Identify which cell holds the provided text, then report its (X, Y) central coordinate. 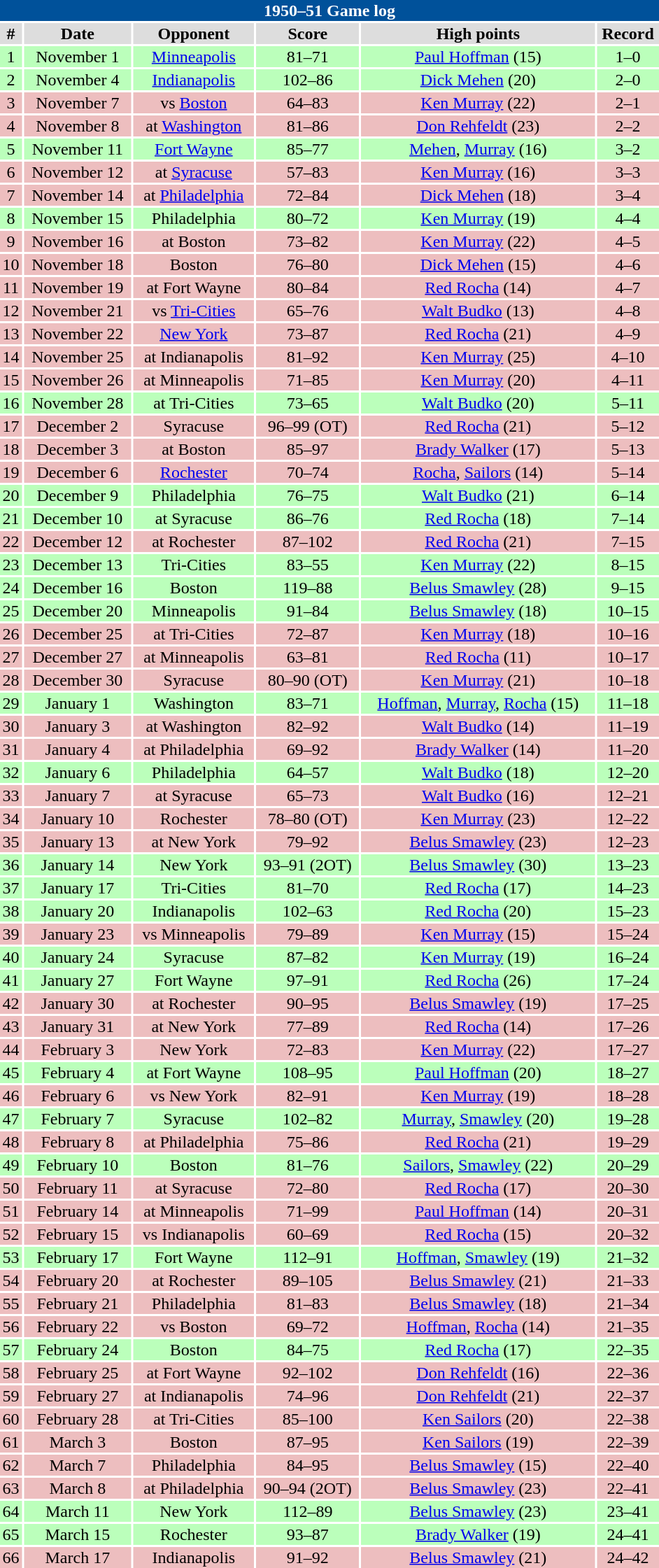
37 (11, 888)
13 (11, 334)
February 22 (78, 1327)
4–6 (628, 264)
19 (11, 472)
February 15 (78, 1234)
January 7 (78, 796)
January 17 (78, 888)
24–41 (628, 1534)
29 (11, 703)
60 (11, 1419)
44 (11, 1050)
Rocha, Sailors (14) (479, 472)
21 (11, 518)
Hoffman, Rocha (14) (479, 1327)
80–84 (308, 288)
1950–51 Game log (329, 10)
11–18 (628, 703)
3 (11, 103)
83–71 (308, 703)
34 (11, 819)
90–95 (308, 1003)
5–13 (628, 449)
72–87 (308, 634)
17 (11, 426)
Don Rehfeldt (16) (479, 1373)
39 (11, 934)
vs Tri-Cities (194, 311)
November 15 (78, 218)
72–83 (308, 1050)
January 3 (78, 726)
January 24 (78, 957)
6–14 (628, 495)
4–7 (628, 288)
Dick Mehen (20) (479, 80)
November 1 (78, 57)
January 20 (78, 911)
7–15 (628, 542)
81–70 (308, 888)
December 13 (78, 565)
65–76 (308, 311)
February 4 (78, 1073)
Walt Budko (20) (479, 403)
11–20 (628, 749)
57–83 (308, 172)
74–96 (308, 1396)
Belus Smawley (28) (479, 588)
18 (11, 449)
5 (11, 149)
12–21 (628, 796)
High points (479, 34)
46 (11, 1096)
58 (11, 1373)
4–9 (628, 334)
February 20 (78, 1280)
87–95 (308, 1442)
Record (628, 34)
10–18 (628, 680)
Brady Walker (19) (479, 1534)
December 27 (78, 657)
November 12 (78, 172)
2–2 (628, 126)
December 2 (78, 426)
February 17 (78, 1257)
February 27 (78, 1396)
81–83 (308, 1304)
11–19 (628, 726)
January 4 (78, 749)
Ken Murray (15) (479, 934)
Score (308, 34)
7–14 (628, 518)
52 (11, 1234)
15 (11, 380)
93–87 (308, 1534)
43 (11, 1026)
119–88 (308, 588)
22 (11, 542)
December 25 (78, 634)
January 14 (78, 865)
December 6 (78, 472)
16 (11, 403)
81–86 (308, 126)
Don Rehfeldt (21) (479, 1396)
83–55 (308, 565)
66 (11, 1558)
February 21 (78, 1304)
10–15 (628, 611)
5–11 (628, 403)
19–28 (628, 1119)
Belus Smawley (19) (479, 1003)
63–81 (308, 657)
March 8 (78, 1488)
4–8 (628, 311)
22–35 (628, 1350)
vs Minneapolis (194, 934)
12–23 (628, 842)
Don Rehfeldt (23) (479, 126)
55 (11, 1304)
8 (11, 218)
70–74 (308, 472)
Opponent (194, 34)
48 (11, 1142)
Walt Budko (16) (479, 796)
86–76 (308, 518)
January 6 (78, 772)
35 (11, 842)
60–69 (308, 1234)
January 1 (78, 703)
Washington (194, 703)
22–41 (628, 1488)
64–83 (308, 103)
24 (11, 588)
Brady Walker (14) (479, 749)
22–38 (628, 1419)
65 (11, 1534)
11 (11, 288)
102–86 (308, 80)
14 (11, 357)
17–25 (628, 1003)
87–102 (308, 542)
Hoffman, Smawley (19) (479, 1257)
4–5 (628, 241)
January 30 (78, 1003)
45 (11, 1073)
53 (11, 1257)
79–89 (308, 934)
February 8 (78, 1142)
8–15 (628, 565)
February 14 (78, 1211)
Ken Murray (18) (479, 634)
24–42 (628, 1558)
28 (11, 680)
20 (11, 495)
26 (11, 634)
51 (11, 1211)
78–80 (OT) (308, 819)
Sailors, Smawley (22) (479, 1165)
71–85 (308, 380)
69–92 (308, 749)
February 3 (78, 1050)
November 18 (78, 264)
81–71 (308, 57)
Walt Budko (18) (479, 772)
Belus Smawley (30) (479, 865)
50 (11, 1188)
18–27 (628, 1073)
Walt Budko (21) (479, 495)
February 25 (78, 1373)
Red Rocha (15) (479, 1234)
Red Rocha (26) (479, 980)
March 11 (78, 1511)
54 (11, 1280)
87–82 (308, 957)
96–99 (OT) (308, 426)
85–77 (308, 149)
56 (11, 1327)
15–24 (628, 934)
61 (11, 1442)
Dick Mehen (15) (479, 264)
65–73 (308, 796)
Hoffman, Murray, Rocha (15) (479, 703)
January 31 (78, 1026)
12 (11, 311)
December 30 (78, 680)
March 17 (78, 1558)
22–40 (628, 1465)
3–4 (628, 195)
32 (11, 772)
81–76 (308, 1165)
84–75 (308, 1350)
November 7 (78, 103)
25 (11, 611)
March 15 (78, 1534)
Ken Sailors (19) (479, 1442)
22–37 (628, 1396)
6 (11, 172)
91–84 (308, 611)
21–33 (628, 1280)
71–99 (308, 1211)
February 7 (78, 1119)
57 (11, 1350)
Walt Budko (13) (479, 311)
72–84 (308, 195)
Paul Hoffman (20) (479, 1073)
69–72 (308, 1327)
33 (11, 796)
10–16 (628, 634)
16–24 (628, 957)
November 19 (78, 288)
November 14 (78, 195)
84–95 (308, 1465)
23 (11, 565)
7 (11, 195)
January 10 (78, 819)
February 10 (78, 1165)
9–15 (628, 588)
March 7 (78, 1465)
March 3 (78, 1442)
64–57 (308, 772)
14–23 (628, 888)
80–90 (OT) (308, 680)
22–36 (628, 1373)
21–32 (628, 1257)
108–95 (308, 1073)
4 (11, 126)
62 (11, 1465)
15–23 (628, 911)
20–32 (628, 1234)
90–94 (2OT) (308, 1488)
20–30 (628, 1188)
3–2 (628, 149)
December 12 (78, 542)
January 23 (78, 934)
92–102 (308, 1373)
Belus Smawley (15) (479, 1465)
January 13 (78, 842)
Red Rocha (20) (479, 911)
December 3 (78, 449)
December 10 (78, 518)
February 28 (78, 1419)
97–91 (308, 980)
Ken Sailors (20) (479, 1419)
Ken Murray (16) (479, 172)
73–87 (308, 334)
January 27 (78, 980)
20–29 (628, 1165)
42 (11, 1003)
18–28 (628, 1096)
73–65 (308, 403)
Ken Murray (25) (479, 357)
75–86 (308, 1142)
Ken Murray (21) (479, 680)
102–63 (308, 911)
79–92 (308, 842)
10–17 (628, 657)
21–35 (628, 1327)
91–92 (308, 1558)
Murray, Smawley (20) (479, 1119)
2–0 (628, 80)
Brady Walker (17) (479, 449)
December 20 (78, 611)
22–39 (628, 1442)
40 (11, 957)
Ken Murray (20) (479, 380)
2–1 (628, 103)
November 21 (78, 311)
17–24 (628, 980)
12–20 (628, 772)
27 (11, 657)
5–14 (628, 472)
36 (11, 865)
February 6 (78, 1096)
41 (11, 980)
63 (11, 1488)
# (11, 34)
Paul Hoffman (14) (479, 1211)
82–92 (308, 726)
93–91 (2OT) (308, 865)
4–4 (628, 218)
Walt Budko (14) (479, 726)
4–10 (628, 357)
112–89 (308, 1511)
80–72 (308, 218)
November 22 (78, 334)
112–91 (308, 1257)
47 (11, 1119)
19–29 (628, 1142)
82–91 (308, 1096)
20–31 (628, 1211)
85–100 (308, 1419)
November 4 (78, 80)
Mehen, Murray (16) (479, 149)
64 (11, 1511)
77–89 (308, 1026)
1–0 (628, 57)
November 8 (78, 126)
4–11 (628, 380)
Date (78, 34)
13–23 (628, 865)
12–22 (628, 819)
9 (11, 241)
17–26 (628, 1026)
November 16 (78, 241)
23–41 (628, 1511)
vs New York (194, 1096)
vs Indianapolis (194, 1234)
72–80 (308, 1188)
76–75 (308, 495)
21–34 (628, 1304)
Dick Mehen (18) (479, 195)
73–82 (308, 241)
1 (11, 57)
February 24 (78, 1350)
December 16 (78, 588)
2 (11, 80)
3–3 (628, 172)
59 (11, 1396)
10 (11, 264)
30 (11, 726)
November 11 (78, 149)
17–27 (628, 1050)
December 9 (78, 495)
38 (11, 911)
31 (11, 749)
November 25 (78, 357)
81–92 (308, 357)
November 26 (78, 380)
89–105 (308, 1280)
76–80 (308, 264)
Paul Hoffman (15) (479, 57)
102–82 (308, 1119)
November 28 (78, 403)
85–97 (308, 449)
Red Rocha (18) (479, 518)
Ken Murray (23) (479, 819)
Red Rocha (11) (479, 657)
49 (11, 1165)
February 11 (78, 1188)
5–12 (628, 426)
